Provide the [X, Y] coordinate of the cell's center where the given text is located.  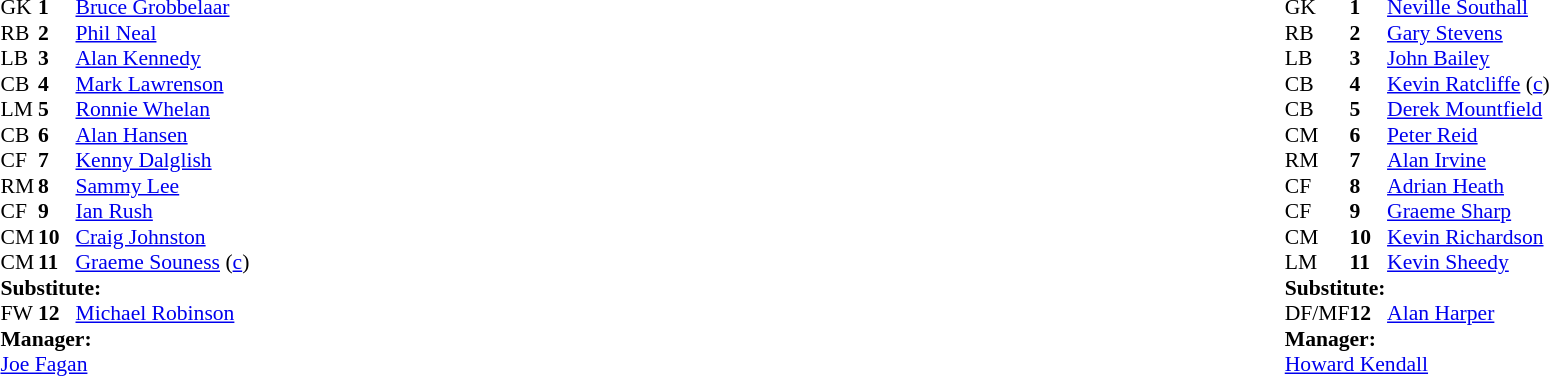
Mark Lawrenson [163, 84]
Kenny Dalglish [163, 161]
Alan Kennedy [163, 59]
Graeme Souness (c) [163, 263]
Phil Neal [163, 33]
Michael Robinson [163, 313]
Craig Johnston [163, 237]
FW [19, 313]
Alan Hansen [163, 135]
Manager: [124, 339]
Substitute: [124, 288]
Sammy Lee [163, 186]
Ian Rush [163, 211]
DF/MF [1318, 313]
Ronnie Whelan [163, 109]
